Output the (x, y) coordinate of the center of the cell containing the given text.  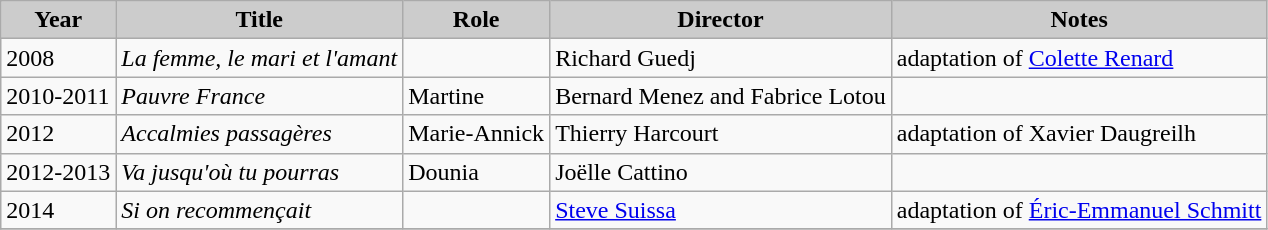
Steve Suissa (721, 210)
Va jusqu'où tu pourras (260, 172)
Thierry Harcourt (721, 134)
Title (260, 20)
2010-2011 (58, 96)
Si on recommençait (260, 210)
adaptation of Éric-Emmanuel Schmitt (1079, 210)
Martine (476, 96)
Notes (1079, 20)
2008 (58, 58)
Role (476, 20)
Accalmies passagères (260, 134)
adaptation of Xavier Daugreilh (1079, 134)
Bernard Menez and Fabrice Lotou (721, 96)
Dounia (476, 172)
2012-2013 (58, 172)
La femme, le mari et l'amant (260, 58)
Year (58, 20)
adaptation of Colette Renard (1079, 58)
Director (721, 20)
2014 (58, 210)
Marie-Annick (476, 134)
2012 (58, 134)
Richard Guedj (721, 58)
Pauvre France (260, 96)
Joëlle Cattino (721, 172)
